Extract the [x, y] coordinate from the center of the cell holding the provided text.  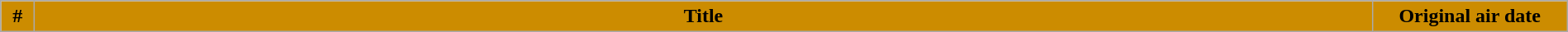
Original air date [1470, 16]
# [18, 16]
Title [703, 16]
